Pinpoint the cell where the given text exists, returning its (X, Y) midpoint coordinate. 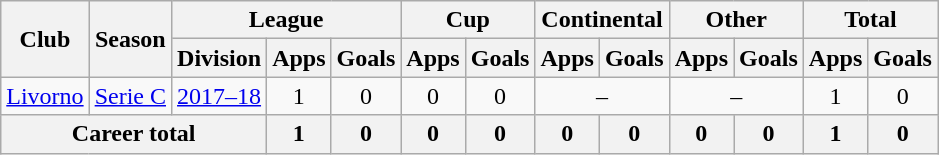
Division (220, 58)
Serie C (130, 96)
2017–18 (220, 96)
Club (45, 39)
Career total (134, 134)
Continental (602, 20)
Cup (468, 20)
Livorno (45, 96)
Season (130, 39)
Total (870, 20)
League (286, 20)
Other (736, 20)
